Determine the [X, Y] coordinate at the center of the cell enclosing the given text.  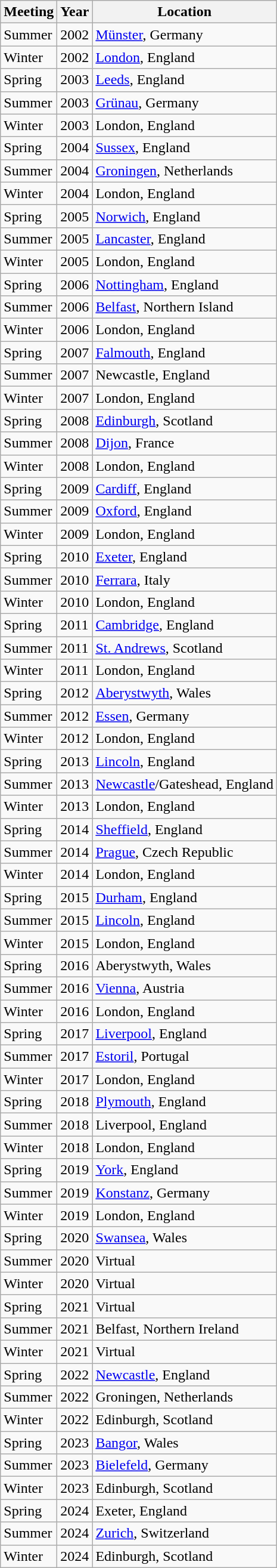
Belfast, Northern Island [185, 307]
Norwich, England [185, 216]
Oxford, England [185, 511]
Ferrara, Italy [185, 579]
Bangor, Wales [185, 1443]
Cambridge, England [185, 625]
Leeds, England [185, 80]
Bielefeld, Germany [185, 1465]
Prague, Czech Republic [185, 852]
Newcastle/Gateshead, England [185, 784]
Year [75, 12]
Zurich, Switzerland [185, 1533]
St. Andrews, Scotland [185, 647]
Konstanz, Germany [185, 1193]
Belfast, Northern Ireland [185, 1329]
Location [185, 12]
York, England [185, 1170]
Vienna, Austria [185, 988]
Sheffield, England [185, 829]
Estoril, Portugal [185, 1057]
Falmouth, England [185, 353]
Essen, Germany [185, 716]
Dijon, France [185, 443]
Münster, Germany [185, 35]
Plymouth, England [185, 1102]
Durham, England [185, 897]
Sussex, England [185, 148]
Lancaster, England [185, 239]
Nottingham, England [185, 285]
Grünau, Germany [185, 103]
Cardiff, England [185, 489]
Meeting [29, 12]
Swansea, Wales [185, 1238]
